Output the [x, y] coordinate of the center of the cell containing the given text.  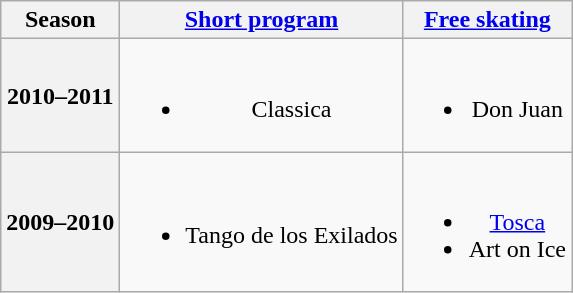
Season [60, 20]
Classica [262, 96]
Tango de los Exilados [262, 222]
2009–2010 [60, 222]
Free skating [487, 20]
2010–2011 [60, 96]
Short program [262, 20]
Don Juan [487, 96]
Tosca Art on Ice [487, 222]
